Output the [X, Y] coordinate of the center of the cell containing the given text.  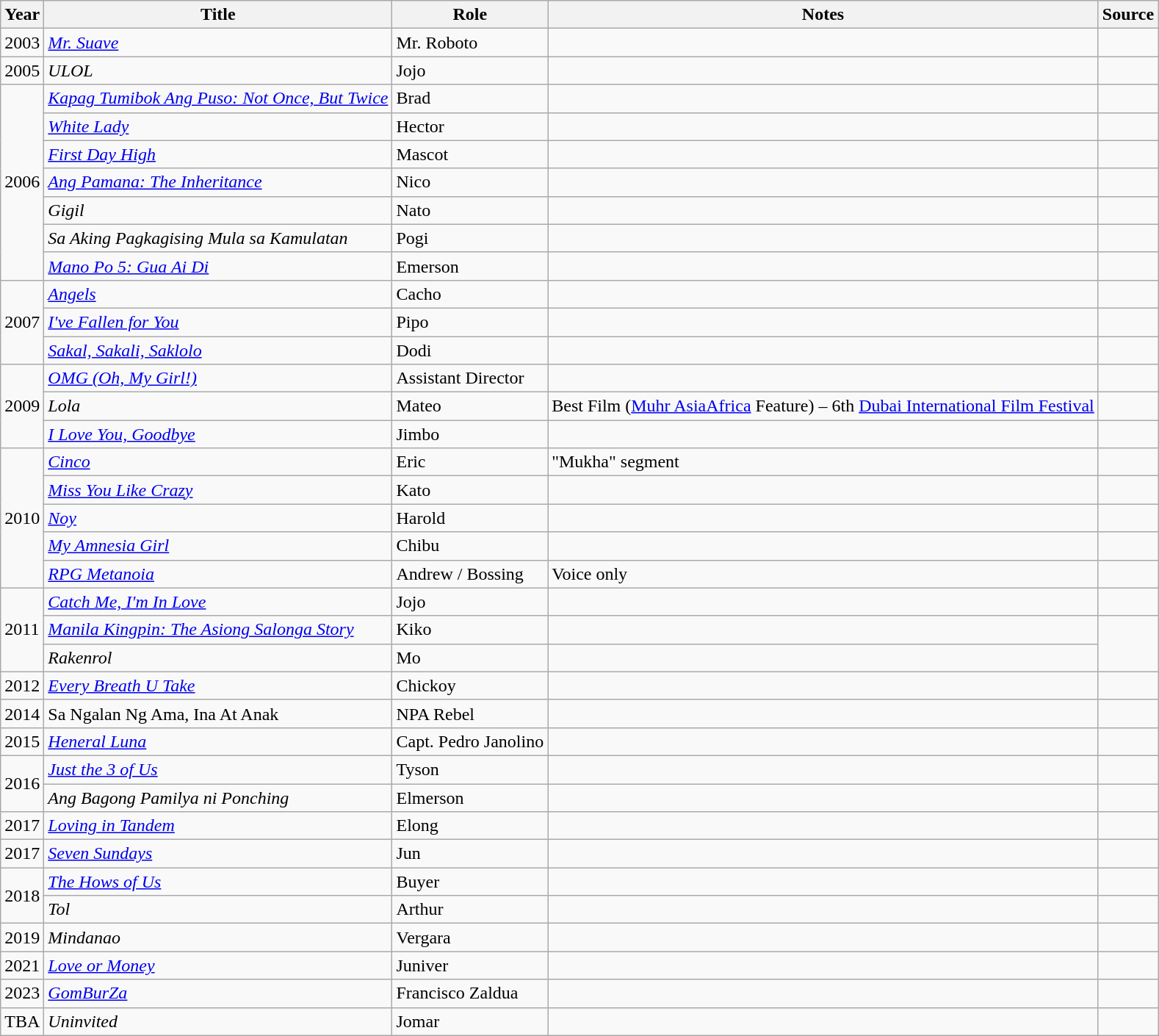
Chickoy [470, 686]
Andrew / Bossing [470, 574]
Sa Ngalan Ng Ama, Ina At Anak [218, 713]
Source [1128, 15]
RPG Metanoia [218, 574]
OMG (Oh, My Girl!) [218, 378]
ULOL [218, 71]
Brad [470, 98]
Sakal, Sakali, Saklolo [218, 350]
Manila Kingpin: The Asiong Salonga Story [218, 630]
NPA Rebel [470, 713]
Buyer [470, 882]
Kiko [470, 630]
Role [470, 15]
Mr. Roboto [470, 43]
Uninvited [218, 1021]
2016 [22, 783]
Francisco Zaldua [470, 993]
Hector [470, 126]
The Hows of Us [218, 882]
TBA [22, 1021]
White Lady [218, 126]
Nico [470, 182]
Noy [218, 518]
GomBurZa [218, 993]
Best Film (Muhr AsiaAfrica Feature) – 6th Dubai International Film Festival [823, 406]
Assistant Director [470, 378]
Catch Me, I'm In Love [218, 602]
Mascot [470, 154]
2007 [22, 322]
Pogi [470, 238]
2021 [22, 965]
Voice only [823, 574]
Vergara [470, 938]
Elong [470, 826]
I've Fallen for You [218, 322]
Heneral Luna [218, 741]
Tyson [470, 769]
Jun [470, 854]
Harold [470, 518]
Miss You Like Crazy [218, 490]
Love or Money [218, 965]
Kato [470, 490]
2012 [22, 686]
Title [218, 15]
Rakenrol [218, 658]
Just the 3 of Us [218, 769]
Ang Bagong Pamilya ni Ponching [218, 797]
Ang Pamana: The Inheritance [218, 182]
2010 [22, 518]
Elmerson [470, 797]
Gigil [218, 210]
2015 [22, 741]
Lola [218, 406]
2023 [22, 993]
Juniver [470, 965]
Chibu [470, 546]
2009 [22, 406]
Cacho [470, 294]
Cinco [218, 462]
2019 [22, 938]
Angels [218, 294]
First Day High [218, 154]
Jomar [470, 1021]
Kapag Tumibok Ang Puso: Not Once, But Twice [218, 98]
Every Breath U Take [218, 686]
Arthur [470, 910]
Jimbo [470, 434]
Mateo [470, 406]
Nato [470, 210]
Mo [470, 658]
Mr. Suave [218, 43]
Notes [823, 15]
2014 [22, 713]
My Amnesia Girl [218, 546]
Seven Sundays [218, 854]
Tol [218, 910]
2003 [22, 43]
Mindanao [218, 938]
2006 [22, 182]
2018 [22, 896]
Year [22, 15]
Dodi [470, 350]
Loving in Tandem [218, 826]
Capt. Pedro Janolino [470, 741]
Sa Aking Pagkagising Mula sa Kamulatan [218, 238]
2011 [22, 630]
2005 [22, 71]
Eric [470, 462]
"Mukha" segment [823, 462]
Mano Po 5: Gua Ai Di [218, 266]
I Love You, Goodbye [218, 434]
Pipo [470, 322]
Emerson [470, 266]
